Extract the [x, y] coordinate from the center of the cell holding the provided text.  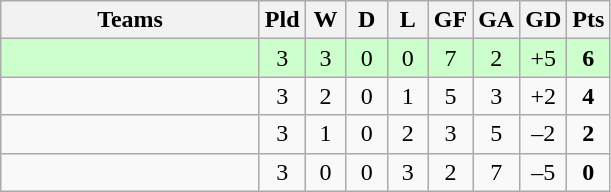
Pts [588, 20]
Teams [130, 20]
W [326, 20]
GF [450, 20]
+5 [544, 58]
GA [496, 20]
Pld [282, 20]
–5 [544, 172]
GD [544, 20]
4 [588, 96]
+2 [544, 96]
L [408, 20]
D [366, 20]
–2 [544, 134]
6 [588, 58]
